Identify which cell holds the provided text, then report its (x, y) central coordinate. 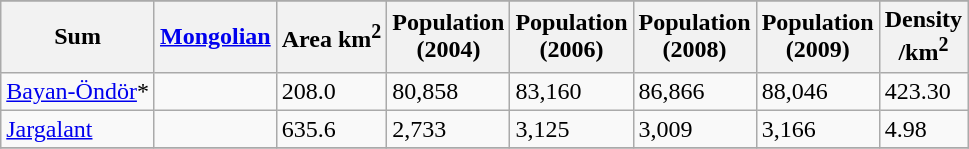
83,160 (572, 91)
2,733 (448, 129)
3,166 (818, 129)
Sum (78, 37)
88,046 (818, 91)
Area km2 (332, 37)
Bayan-Öndör* (78, 91)
3,125 (572, 129)
Population(2008) (694, 37)
3,009 (694, 129)
Jargalant (78, 129)
4.98 (923, 129)
423.30 (923, 91)
Density/km2 (923, 37)
Mongolian (215, 37)
86,866 (694, 91)
80,858 (448, 91)
Population(2009) (818, 37)
208.0 (332, 91)
Population(2004) (448, 37)
Population(2006) (572, 37)
635.6 (332, 129)
